Pinpoint the cell where the given text exists, returning its (x, y) midpoint coordinate. 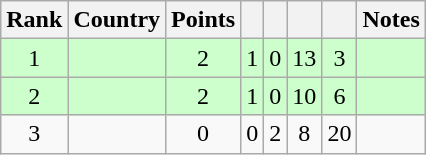
Points (204, 20)
Country (117, 20)
20 (340, 134)
13 (304, 58)
Rank (34, 20)
8 (304, 134)
6 (340, 96)
10 (304, 96)
Notes (391, 20)
